From the cell containing the given text, extract its center point as [X, Y] coordinate. 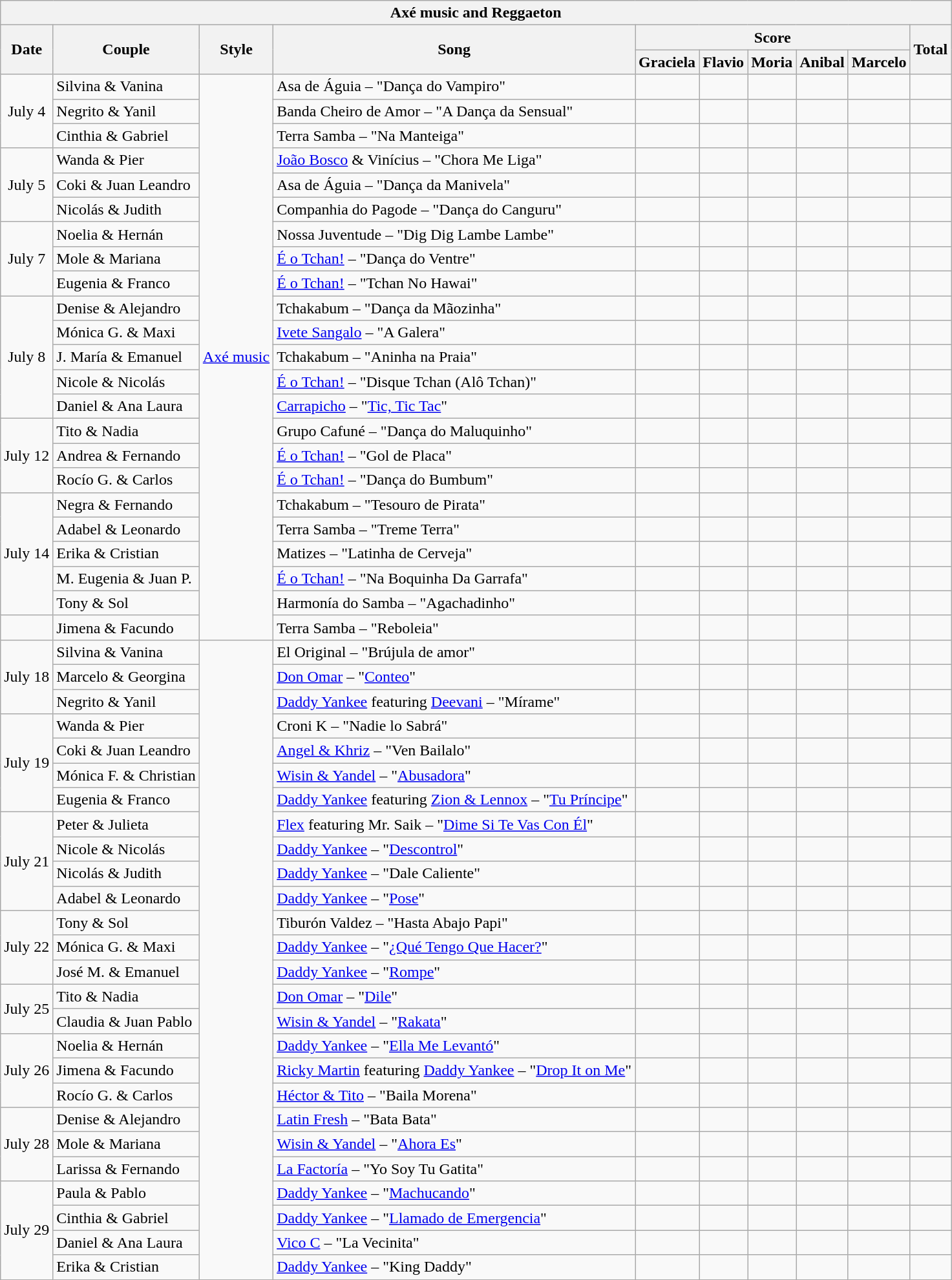
Total [931, 50]
M. Eugenia & Juan P. [126, 578]
Flavio [724, 62]
Score [773, 37]
Song [454, 50]
Daddy Yankee – "King Daddy" [454, 1267]
July 29 [27, 1230]
Wisin & Yandel – "Abusadora" [454, 775]
Matizes – "Latinha de Cerveja" [454, 554]
Daddy Yankee – "Descontrol" [454, 849]
Mónica F. & Christian [126, 775]
Héctor & Tito – "Baila Morena" [454, 1095]
Anibal [822, 62]
Larissa & Fernando [126, 1169]
Axé music [236, 357]
José M. & Emanuel [126, 972]
É o Tchan! – "Disque Tchan (Alô Tchan)" [454, 382]
Wisin & Yandel – "Rakata" [454, 1021]
July 28 [27, 1144]
Daddy Yankee – "Rompe" [454, 972]
July 7 [27, 258]
Graciela [667, 62]
Daddy Yankee – "Dale Caliente" [454, 874]
Terra Samba – "Na Manteiga" [454, 136]
July 22 [27, 947]
É o Tchan! – "Dança do Ventre" [454, 258]
Don Omar – "Conteo" [454, 677]
Moria [772, 62]
Carrapicho – "Tic, Tic Tac" [454, 406]
J. María & Emanuel [126, 357]
Daddy Yankee – "Ella Me Levantó" [454, 1045]
July 21 [27, 861]
É o Tchan! – "Dança do Bumbum" [454, 480]
Harmonía do Samba – "Agachadinho" [454, 603]
Latin Fresh – "Bata Bata" [454, 1120]
Asa de Águia – "Dança do Vampiro" [454, 87]
July 18 [27, 677]
É o Tchan! – "Tchan No Hawai" [454, 283]
Axé music and Reggaeton [476, 13]
La Factoría – "Yo Soy Tu Gatita" [454, 1169]
July 14 [27, 554]
Claudia & Juan Pablo [126, 1021]
Daddy Yankee featuring Zion & Lennox – "Tu Príncipe" [454, 800]
Ivete Sangalo – "A Galera" [454, 333]
É o Tchan! – "Na Boquinha Da Garrafa" [454, 578]
Ricky Martin featuring Daddy Yankee – "Drop It on Me" [454, 1070]
Flex featuring Mr. Saik – "Dime Si Te Vas Con Él" [454, 824]
Date [27, 50]
Daddy Yankee – "Pose" [454, 898]
Negra & Fernando [126, 505]
El Original – "Brújula de amor" [454, 652]
Daddy Yankee – "Llamado de Emergencia" [454, 1218]
Daddy Yankee featuring Deevani – "Mírame" [454, 701]
Terra Samba – "Reboleia" [454, 627]
Peter & Julieta [126, 824]
João Bosco & Vinícius – "Chora Me Liga" [454, 160]
July 4 [27, 111]
July 26 [27, 1070]
July 5 [27, 185]
July 8 [27, 357]
Vico C – "La Vecinita" [454, 1243]
Grupo Cafuné – "Dança do Maluquinho" [454, 431]
Tiburón Valdez – "Hasta Abajo Papi" [454, 923]
Angel & Khriz – "Ven Bailalo" [454, 751]
Couple [126, 50]
Marcelo [879, 62]
Andrea & Fernando [126, 456]
Banda Cheiro de Amor – "A Dança da Sensual" [454, 111]
É o Tchan! – "Gol de Placa" [454, 456]
Terra Samba – "Treme Terra" [454, 529]
Don Omar – "Dile" [454, 996]
Style [236, 50]
July 25 [27, 1009]
Companhia do Pagode – "Dança do Canguru" [454, 209]
Daddy Yankee – "Machucando" [454, 1193]
Tchakabum – "Tesouro de Pirata" [454, 505]
Tchakabum – "Dança da Mãozinha" [454, 308]
Tchakabum – "Aninha na Praia" [454, 357]
Nossa Juventude – "Dig Dig Lambe Lambe" [454, 234]
Daddy Yankee – "¿Qué Tengo Que Hacer?" [454, 947]
Croni K – "Nadie lo Sabrá" [454, 726]
Marcelo & Georgina [126, 677]
July 12 [27, 456]
Paula & Pablo [126, 1193]
Wisin & Yandel – "Ahora Es" [454, 1144]
July 19 [27, 763]
Asa de Águia – "Dança da Manivela" [454, 185]
